Extract the [X, Y] coordinate from the center of the cell holding the provided text.  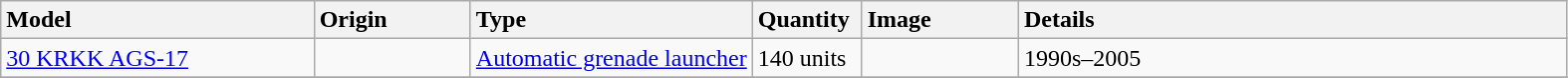
Type [612, 20]
30 KRKK AGS-17 [157, 58]
140 units [807, 58]
Model [157, 20]
Image [940, 20]
Details [1292, 20]
Origin [392, 20]
Quantity [807, 20]
Automatic grenade launcher [612, 58]
1990s–2005 [1292, 58]
